Identify which cell holds the provided text, then report its (X, Y) central coordinate. 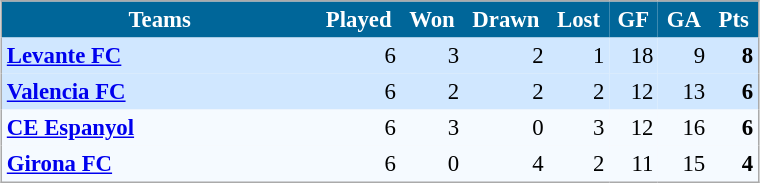
18 (634, 56)
Levante FC (160, 56)
Girona FC (160, 164)
8 (734, 56)
13 (684, 92)
Drawn (506, 20)
GF (634, 20)
CE Espanyol (160, 128)
Pts (734, 20)
1 (578, 56)
Played (358, 20)
Valencia FC (160, 92)
16 (684, 128)
GA (684, 20)
Won (432, 20)
9 (684, 56)
Lost (578, 20)
15 (684, 164)
Teams (160, 20)
11 (634, 164)
